Detect which cell encompasses the target text, then output its [x, y] center coordinate. 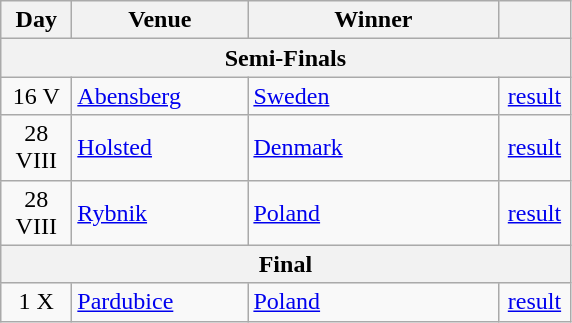
1 X [36, 302]
Abensberg [160, 96]
Day [36, 20]
Denmark [374, 148]
Winner [374, 20]
16 V [36, 96]
Rybnik [160, 212]
Venue [160, 20]
Pardubice [160, 302]
Semi-Finals [286, 58]
Final [286, 264]
Sweden [374, 96]
Holsted [160, 148]
